Determine the (X, Y) coordinate at the center of the cell enclosing the given text.  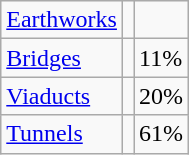
Bridges (62, 58)
Tunnels (62, 134)
Earthworks (62, 20)
61% (162, 134)
20% (162, 96)
11% (162, 58)
Viaducts (62, 96)
